Detect which cell encompasses the target text, then output its (X, Y) center coordinate. 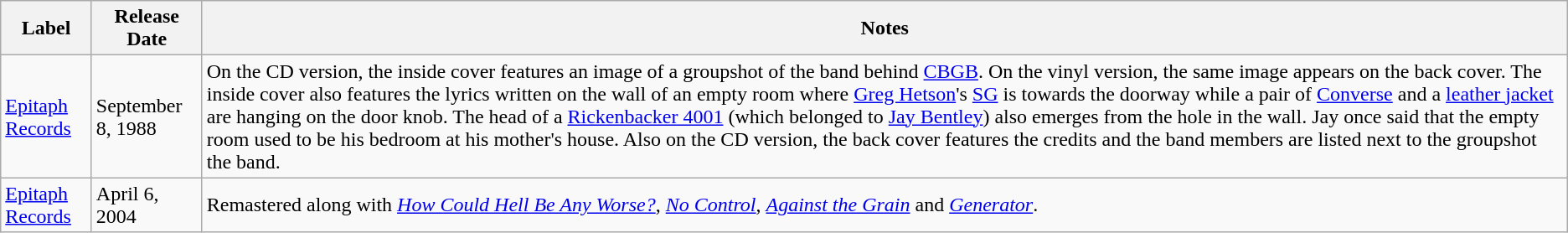
Label (47, 28)
April 6, 2004 (147, 205)
Notes (885, 28)
September 8, 1988 (147, 116)
Release Date (147, 28)
Remastered along with How Could Hell Be Any Worse?, No Control, Against the Grain and Generator. (885, 205)
